Capture the cell that displays the provided text and extract its (x, y) central coordinate. 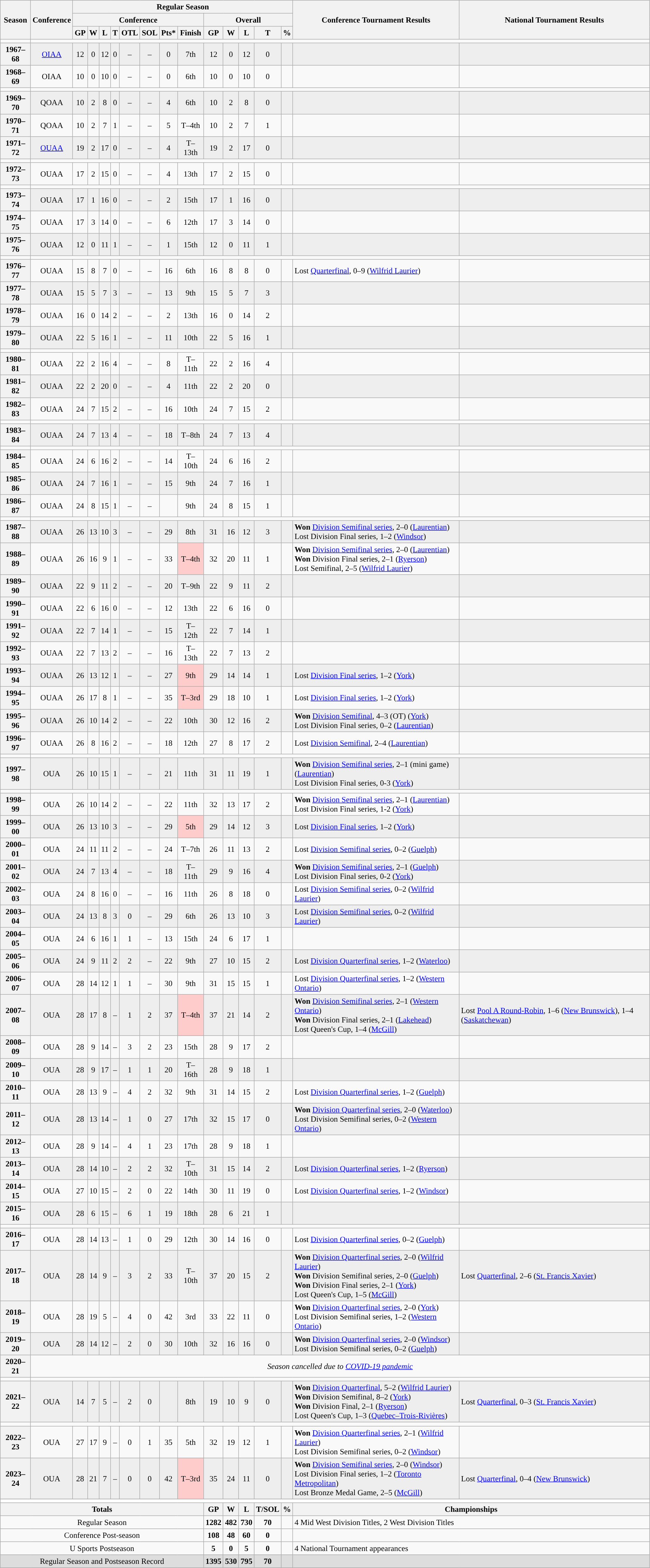
730 (246, 1522)
2023–24 (16, 1478)
Overall (248, 20)
1992–93 (16, 653)
4 National Tournament appearances (471, 1548)
1998–99 (16, 805)
Lost Division Quarterfinal series, 0–2 (Guelph) (376, 1240)
1993–94 (16, 676)
2021–22 (16, 1402)
T–9th (191, 586)
2018–19 (16, 1317)
Won Division Quarterfinal series, 2–0 (Waterloo)Lost Division Semifinal series, 0–2 (Western Ontario) (376, 1119)
1968–69 (16, 77)
SOL (149, 33)
Lost Division Quarterfinal series, 1–2 (Western Ontario) (376, 984)
1973–74 (16, 200)
Won Division Quarterfinal series, 2–1 (Wilfrid Laurier)Lost Division Semifinal series, 0–2 (Windsor) (376, 1442)
1395 (213, 1561)
2013–14 (16, 1169)
1969–70 (16, 103)
Lost Pool A Round-Robin, 1–6 (New Brunswick), 1–4 (Saskatchewan) (554, 1016)
2015–16 (16, 1213)
7th (191, 54)
Lost Division Quarterfinal series, 1–2 (Guelph) (376, 1092)
1982–83 (16, 409)
Won Division Semifinal series, 2–1 (mini game) (Laurentian)Lost Division Final series, 0-3 (York) (376, 773)
1979–80 (16, 338)
1974–75 (16, 222)
1994–95 (16, 698)
1980–81 (16, 364)
T/SOL (268, 1509)
2012–13 (16, 1146)
Lost Quarterfinal, 0–9 (Wilfrid Laurier) (376, 271)
4 Mid West Division Titles, 2 West Division Titles (471, 1522)
48 (231, 1535)
2010–11 (16, 1092)
Lost Quarterfinal, 0–3 (St. Francis Xavier) (554, 1402)
Lost Quarterfinal, 0–4 (New Brunswick) (554, 1478)
2004–05 (16, 939)
1987–88 (16, 532)
1981–82 (16, 386)
3rd (191, 1317)
1984–85 (16, 461)
2000–01 (16, 849)
Won Division Semifinal series, 2–0 (Laurentian)Lost Division Final series, 1–2 (Windsor) (376, 532)
1983–84 (16, 435)
U Sports Postseason (102, 1548)
2017–18 (16, 1276)
Totals (102, 1509)
Won Division Semifinal series, 2–0 (Windsor)Lost Division Final series, 1–2 (Toronto Metropolitan)Lost Bronze Medal Game, 2–5 (McGill) (376, 1478)
2002–03 (16, 894)
1996–97 (16, 743)
1990–91 (16, 608)
2008–09 (16, 1047)
T–8th (191, 435)
T–12th (191, 631)
Season cancelled due to COVID-19 pandemic (340, 1366)
1976–77 (16, 271)
108 (213, 1535)
Conference Post-season (102, 1535)
2016–17 (16, 1240)
Won Division Semifinal series, 2–1 (Laurentian)Lost Division Final series, 1-2 (York) (376, 805)
Regular Season and Postseason Record (102, 1561)
2006–07 (16, 984)
OTL (130, 33)
Finish (191, 33)
1999–00 (16, 827)
1989–90 (16, 586)
2014–15 (16, 1191)
Won Division Semifinal, 4–3 (OT) (York)Lost Division Final series, 0–2 (Laurentian) (376, 721)
Lost Division Semifinal, 2–4 (Laurentian) (376, 743)
60 (246, 1535)
Lost Quarterfinal, 2–6 (St. Francis Xavier) (554, 1276)
2020–21 (16, 1366)
2005–06 (16, 961)
1971–72 (16, 148)
Won Division Quarterfinal series, 2–0 (Windsor)Lost Division Semifinal series, 0–2 (Guelph) (376, 1344)
795 (246, 1561)
14th (191, 1191)
Lost Division Quarterfinal series, 1–2 (Waterloo) (376, 961)
1988–89 (16, 559)
1972–73 (16, 173)
2009–10 (16, 1070)
2019–20 (16, 1344)
Season (16, 20)
2011–12 (16, 1119)
1282 (213, 1522)
Lost Division Semifinal series, 0–2 (Guelph) (376, 849)
1986–87 (16, 506)
2003–04 (16, 916)
1991–92 (16, 631)
1997–98 (16, 773)
Lost Division Quarterfinal series, 1–2 (Ryerson) (376, 1169)
2007–08 (16, 1016)
1977–78 (16, 293)
Won Division Semifinal series, 2–1 (Western Ontario)Won Division Final series, 2–1 (Lakehead)Lost Queen's Cup, 1–4 (McGill) (376, 1016)
1985–86 (16, 483)
T–7th (191, 849)
National Tournament Results (554, 20)
1967–68 (16, 54)
Championships (471, 1509)
T–16th (191, 1070)
1995–96 (16, 721)
Lost Division Quarterfinal series, 1–2 (Windsor) (376, 1191)
2001–02 (16, 871)
Pts* (169, 33)
18th (191, 1213)
Won Division Semifinal series, 2–1 (Guelph)Lost Division Final series, 0-2 (York) (376, 871)
482 (231, 1522)
530 (231, 1561)
1975–76 (16, 245)
Conference Tournament Results (376, 20)
Won Division Quarterfinal series, 2–0 (York)Lost Division Semifinal series, 1–2 (Western Ontario) (376, 1317)
2022–23 (16, 1442)
1978–79 (16, 316)
1970–71 (16, 126)
Won Division Semifinal series, 2–0 (Laurentian)Won Division Final series, 2–1 (Ryerson)Lost Semifinal, 2–5 (Wilfrid Laurier) (376, 559)
